Pinpoint the cell where the given text exists, returning its (X, Y) midpoint coordinate. 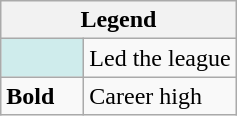
Bold (42, 96)
Career high (160, 96)
Led the league (160, 58)
Legend (118, 20)
